Identify which cell holds the provided text, then report its (X, Y) central coordinate. 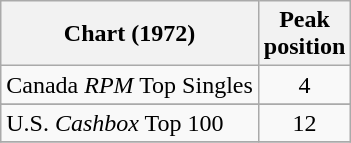
Chart (1972) (130, 34)
U.S. Cashbox Top 100 (130, 123)
Peakposition (304, 34)
12 (304, 123)
4 (304, 85)
Canada RPM Top Singles (130, 85)
